Find where the given text appears and provide that cell's center as [x, y] coordinate. 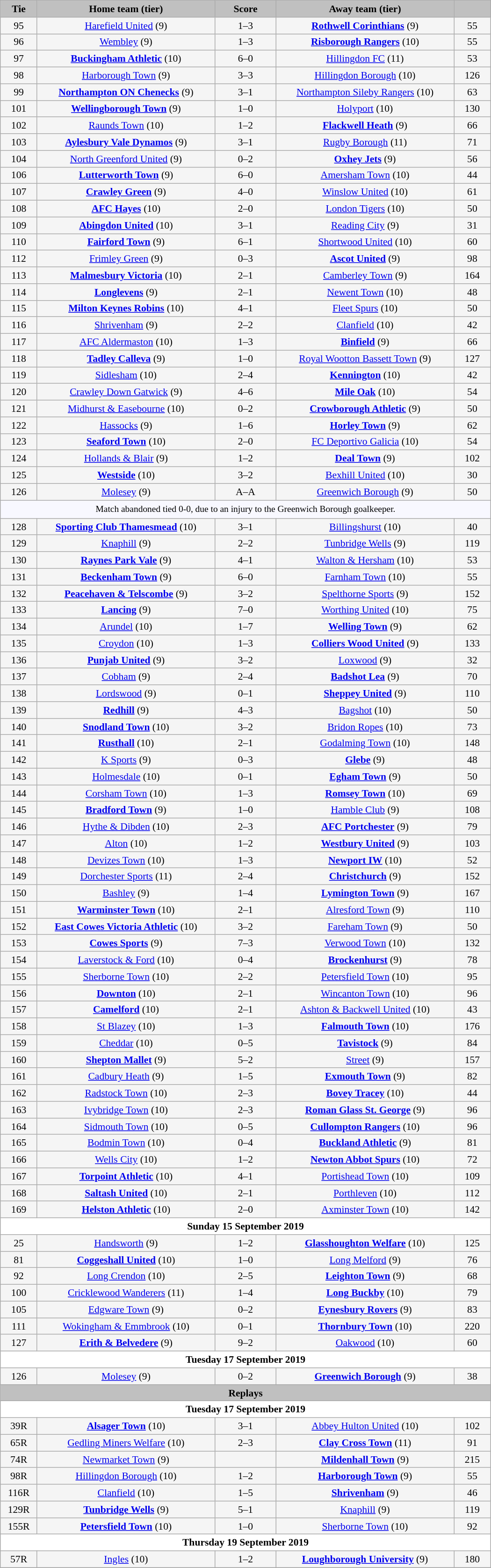
91 [472, 1443]
Spelthorne Sports (9) [365, 594]
32 [472, 660]
Cullompton Rangers (10) [365, 1127]
Holyport (10) [365, 109]
73 [472, 727]
215 [472, 1460]
Axminster Town (10) [365, 1210]
Aylesbury Vale Dynamos (9) [126, 142]
Glebe (9) [365, 760]
Handsworth (9) [126, 1243]
Coggeshall United (10) [126, 1260]
Bridon Ropes (10) [365, 727]
Lordswood (9) [126, 693]
Bradford Town (9) [126, 810]
147 [19, 843]
70 [472, 677]
159 [19, 1043]
AFC Portchester (9) [365, 827]
East Cowes Victoria Athletic (10) [126, 927]
98R [19, 1476]
Porthleven (10) [365, 1193]
1–7 [245, 627]
Shepton Mallet (9) [126, 1060]
Leighton Town (9) [365, 1276]
Risborough Rangers (10) [365, 42]
25 [19, 1243]
Mile Oak (10) [365, 392]
4–3 [245, 710]
A–A [245, 492]
Kennington (10) [365, 375]
Billingshurst (10) [365, 527]
AFC Hayes (10) [126, 209]
97 [19, 59]
155 [19, 977]
40 [472, 527]
105 [19, 1310]
7–3 [245, 943]
68 [472, 1276]
Crawley Green (9) [126, 192]
Welling Town (9) [365, 627]
Mildenhall Town (9) [365, 1460]
Long Buckby (10) [365, 1293]
156 [19, 993]
124 [19, 459]
1–6 [245, 425]
Hassocks (9) [126, 425]
Northampton ON Chenecks (9) [126, 92]
Cricklewood Wanderers (11) [126, 1293]
Long Crendon (10) [126, 1276]
131 [19, 577]
Bexhill United (10) [365, 475]
Long Melford (9) [365, 1260]
Fairford Town (9) [126, 242]
Frimley Green (9) [126, 259]
116 [19, 325]
Amersham Town (10) [365, 175]
123 [19, 442]
Newton Abbot Spurs (10) [365, 1160]
Laverstock & Ford (10) [126, 960]
Clay Cross Town (11) [365, 1443]
145 [19, 810]
166 [19, 1160]
38 [472, 1376]
FC Deportivo Galicia (10) [365, 442]
111 [19, 1326]
Oxhey Jets (9) [365, 159]
43 [472, 1010]
Flackwell Heath (9) [365, 126]
Farnham Town (10) [365, 577]
72 [472, 1160]
Tie [19, 9]
Match abandoned tied 0-0, due to an injury to the Greenwich Borough goalkeeper. [245, 510]
Reading City (9) [365, 225]
154 [19, 960]
Walton & Hersham (10) [365, 560]
Redhill (9) [126, 710]
Croydon (10) [126, 643]
Egham Town (9) [365, 777]
134 [19, 627]
121 [19, 409]
220 [472, 1326]
Godalming Town (10) [365, 743]
Royal Wootton Bassett Town (9) [365, 359]
Raunds Town (10) [126, 126]
107 [19, 192]
Saltash United (10) [126, 1193]
Westbury United (9) [365, 843]
144 [19, 793]
129R [19, 1510]
Sunday 15 September 2019 [245, 1226]
9–2 [245, 1343]
74R [19, 1460]
141 [19, 743]
Fleet Spurs (10) [365, 309]
Crowborough Athletic (9) [365, 409]
Rusthall (10) [126, 743]
Crawley Down Gatwick (9) [126, 392]
Horley Town (9) [365, 425]
Snodland Town (10) [126, 727]
Lymington Town (9) [365, 893]
149 [19, 877]
Gedling Miners Welfare (10) [126, 1443]
153 [19, 943]
Newent Town (10) [365, 292]
Sidlesham (10) [126, 375]
Portishead Town (10) [365, 1176]
Alresford Town (9) [365, 910]
Camberley Town (9) [365, 275]
151 [19, 910]
169 [19, 1210]
136 [19, 660]
St Blazey (10) [126, 1027]
Dorchester Sports (11) [126, 877]
Romsey Town (10) [365, 793]
K Sports (9) [126, 760]
Tadley Calleva (9) [126, 359]
Colliers Wood United (9) [365, 643]
Westside (10) [126, 475]
Lancing (9) [126, 610]
Ivybridge Town (10) [126, 1110]
104 [19, 159]
Longlevens (9) [126, 292]
Binfield (9) [365, 342]
Wembley (9) [126, 42]
Raynes Park Vale (9) [126, 560]
56 [472, 159]
139 [19, 710]
Tavistock (9) [365, 1043]
143 [19, 777]
106 [19, 175]
155R [19, 1526]
161 [19, 1077]
Wells City (10) [126, 1160]
61 [472, 192]
Corsham Town (10) [126, 793]
138 [19, 693]
Shortwood United (10) [365, 242]
Warminster Town (10) [126, 910]
120 [19, 392]
Sidmouth Town (10) [126, 1127]
Winslow United (10) [365, 192]
71 [472, 142]
Sheppey United (9) [365, 693]
Alsager Town (10) [126, 1426]
115 [19, 309]
4–6 [245, 392]
Street (9) [365, 1060]
Hillingdon FC (11) [365, 59]
Worthing United (10) [365, 610]
Helston Athletic (10) [126, 1210]
Midhurst & Easebourne (10) [126, 409]
Roman Glass St. George (9) [365, 1110]
Thursday 19 September 2019 [245, 1543]
84 [472, 1043]
82 [472, 1077]
162 [19, 1093]
Radstock Town (10) [126, 1093]
Erith & Belvedere (9) [126, 1343]
5–2 [245, 1060]
Northampton Sileby Rangers (10) [365, 92]
135 [19, 643]
Ascot United (9) [365, 259]
Buckland Athletic (9) [365, 1143]
Cobham (9) [126, 677]
83 [472, 1310]
Hollands & Blair (9) [126, 459]
2–5 [245, 1276]
Bashley (9) [126, 893]
London Tigers (10) [365, 209]
31 [472, 225]
100 [19, 1293]
69 [472, 793]
Hamble Club (9) [365, 810]
Christchurch (9) [365, 877]
Away team (tier) [365, 9]
Bovey Tracey (10) [365, 1093]
Loughborough University (9) [365, 1560]
Abingdon United (10) [126, 225]
Replays [245, 1393]
78 [472, 960]
Rugby Borough (11) [365, 142]
Badshot Lea (9) [365, 677]
150 [19, 893]
Beckenham Town (9) [126, 577]
Glasshoughton Welfare (10) [365, 1243]
Brockenhurst (9) [365, 960]
30 [472, 475]
Downton (10) [126, 993]
Bagshot (10) [365, 710]
7–0 [245, 610]
Malmesbury Victoria (10) [126, 275]
Lutterworth Town (9) [126, 175]
Cowes Sports (9) [126, 943]
Bodmin Town (10) [126, 1143]
65R [19, 1443]
Newmarket Town (9) [126, 1460]
Edgware Town (9) [126, 1310]
Thornbury Town (10) [365, 1326]
76 [472, 1260]
75 [472, 610]
116R [19, 1493]
140 [19, 727]
Home team (tier) [126, 9]
Score [245, 9]
113 [19, 275]
Exmouth Town (9) [365, 1077]
Holmesdale (10) [126, 777]
165 [19, 1143]
Verwood Town (10) [365, 943]
176 [472, 1027]
163 [19, 1110]
Hythe & Dibden (10) [126, 827]
101 [19, 109]
168 [19, 1193]
Loxwood (9) [365, 660]
Newport IW (10) [365, 860]
99 [19, 92]
Camelford (10) [126, 1010]
117 [19, 342]
Deal Town (9) [365, 459]
Falmouth Town (10) [365, 1027]
AFC Aldermaston (10) [126, 342]
Ingles (10) [126, 1560]
Wincanton Town (10) [365, 993]
Cheddar (10) [126, 1043]
Oakwood (10) [365, 1343]
Buckingham Athletic (10) [126, 59]
Ashton & Backwell United (10) [365, 1010]
Wokingham & Emmbrook (10) [126, 1326]
Devizes Town (10) [126, 860]
Abbey Hulton United (10) [365, 1426]
52 [472, 860]
180 [472, 1560]
114 [19, 292]
Cadbury Heath (9) [126, 1077]
129 [19, 544]
122 [19, 425]
57R [19, 1560]
160 [19, 1060]
128 [19, 527]
3–3 [245, 76]
Milton Keynes Robins (10) [126, 309]
158 [19, 1027]
North Greenford United (9) [126, 159]
146 [19, 827]
5–1 [245, 1510]
Peacehaven & Telscombe (9) [126, 594]
Rothwell Corinthians (9) [365, 26]
Punjab United (9) [126, 660]
Harefield United (9) [126, 26]
6–1 [245, 242]
Eynesbury Rovers (9) [365, 1310]
46 [472, 1493]
39R [19, 1426]
Wellingborough Town (9) [126, 109]
Torpoint Athletic (10) [126, 1176]
Alton (10) [126, 843]
Arundel (10) [126, 627]
137 [19, 677]
Sporting Club Thamesmead (10) [126, 527]
4–0 [245, 192]
63 [472, 92]
Fareham Town (9) [365, 927]
118 [19, 359]
Seaford Town (10) [126, 442]
